Output the (X, Y) coordinate of the center of the cell containing the given text.  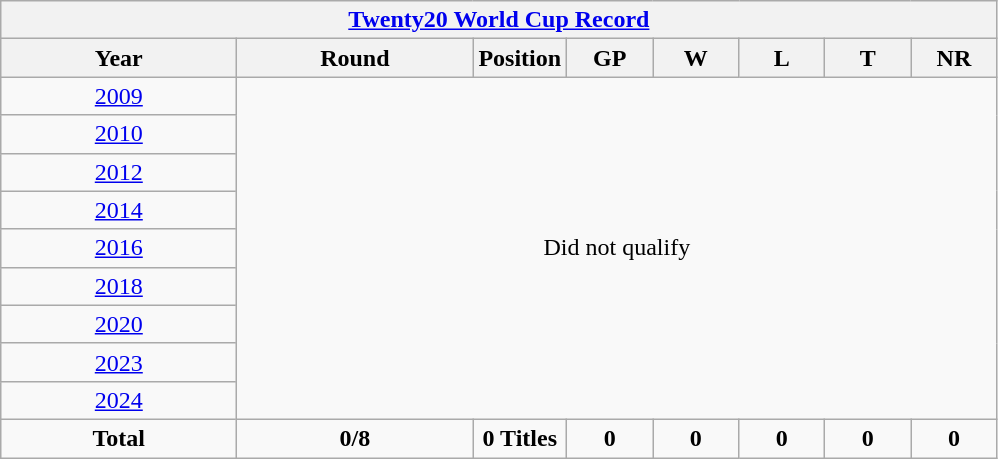
Position (520, 58)
Year (119, 58)
NR (954, 58)
Twenty20 World Cup Record (499, 20)
L (782, 58)
2012 (119, 172)
2020 (119, 324)
2018 (119, 286)
2014 (119, 210)
GP (610, 58)
0 Titles (520, 438)
Did not qualify (617, 248)
Total (119, 438)
T (868, 58)
2023 (119, 362)
2009 (119, 96)
W (696, 58)
2010 (119, 134)
Round (355, 58)
0/8 (355, 438)
2024 (119, 400)
2016 (119, 248)
